Locate the cell with the specified text and output its (X, Y) center coordinate. 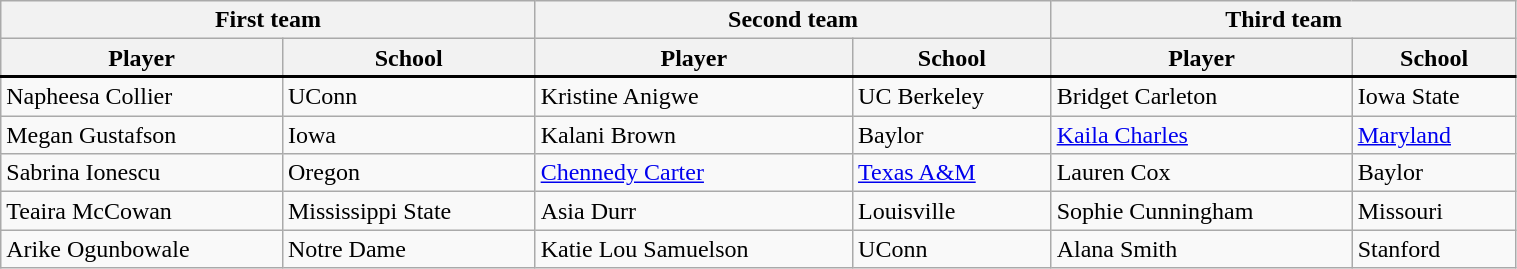
Maryland (1434, 135)
Sophie Cunningham (1202, 211)
Arike Ogunbowale (142, 249)
Kristine Anigwe (694, 96)
Notre Dame (408, 249)
Second team (793, 20)
Napheesa Collier (142, 96)
Stanford (1434, 249)
Alana Smith (1202, 249)
First team (268, 20)
Lauren Cox (1202, 173)
Megan Gustafson (142, 135)
Asia Durr (694, 211)
Oregon (408, 173)
Missouri (1434, 211)
Iowa (408, 135)
Third team (1284, 20)
Kaila Charles (1202, 135)
Mississippi State (408, 211)
UC Berkeley (952, 96)
Teaira McCowan (142, 211)
Sabrina Ionescu (142, 173)
Bridget Carleton (1202, 96)
Katie Lou Samuelson (694, 249)
Iowa State (1434, 96)
Texas A&M (952, 173)
Kalani Brown (694, 135)
Louisville (952, 211)
Chennedy Carter (694, 173)
